Find where the given text appears and provide that cell's center as [X, Y] coordinate. 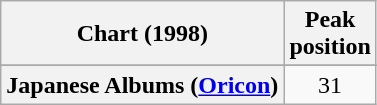
Peakposition [330, 34]
31 [330, 85]
Chart (1998) [142, 34]
Japanese Albums (Oricon) [142, 85]
